Scan for the cell matching the given text and deliver its (x, y) coordinate at center. 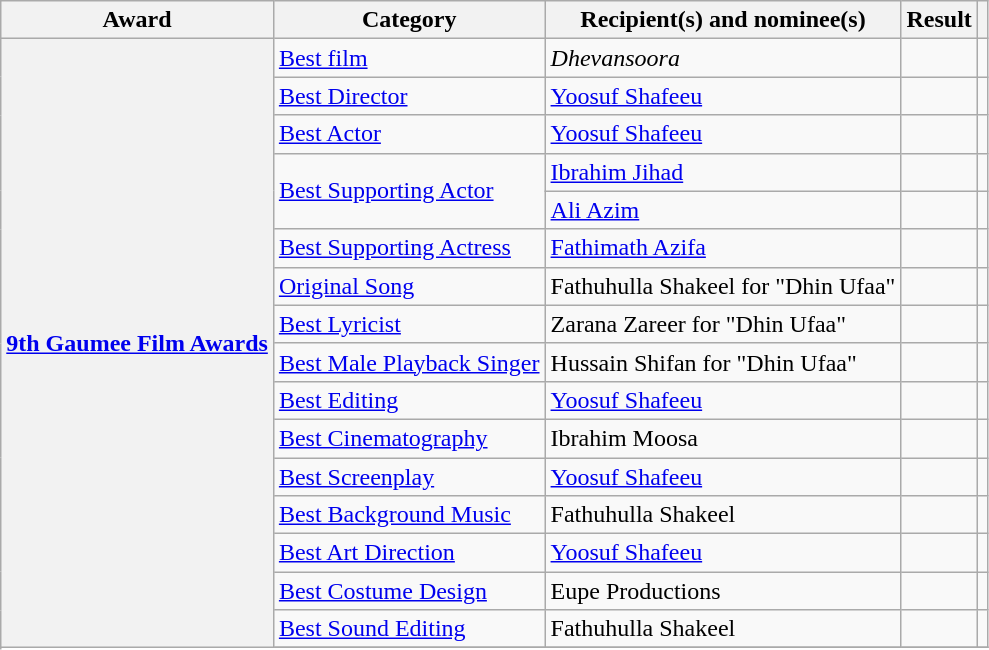
Recipient(s) and nominee(s) (723, 20)
Original Song (409, 286)
Best Male Playback Singer (409, 362)
Award (138, 20)
Ibrahim Moosa (723, 438)
Best Cinematography (409, 438)
Best Art Direction (409, 553)
Best Sound Editing (409, 629)
Fathimath Azifa (723, 248)
Best Actor (409, 134)
Ibrahim Jihad (723, 172)
Best Supporting Actress (409, 248)
Best Background Music (409, 515)
Fathuhulla Shakeel for "Dhin Ufaa" (723, 286)
Best Director (409, 96)
Hussain Shifan for "Dhin Ufaa" (723, 362)
Zarana Zareer for "Dhin Ufaa" (723, 324)
Best film (409, 58)
Eupe Productions (723, 591)
9th Gaumee Film Awards (138, 344)
Best Lyricist (409, 324)
Result (939, 20)
Best Screenplay (409, 477)
Category (409, 20)
Dhevansoora (723, 58)
Best Costume Design (409, 591)
Best Supporting Actor (409, 191)
Ali Azim (723, 210)
Best Editing (409, 400)
